Pinpoint the cell where the given text exists, returning its [x, y] midpoint coordinate. 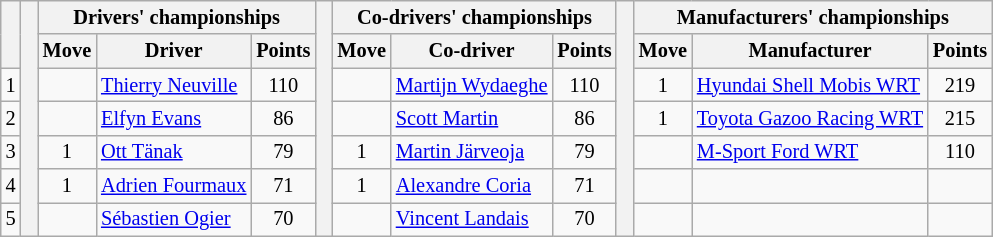
Vincent Landais [472, 219]
Driver [174, 51]
215 [960, 118]
Manufacturers' championships [813, 17]
Co-driver [472, 51]
4 [11, 186]
Thierry Neuville [174, 85]
Drivers' championships [177, 17]
5 [11, 219]
Martin Järveoja [472, 152]
Co-drivers' championships [475, 17]
Alexandre Coria [472, 186]
M-Sport Ford WRT [810, 152]
Elfyn Evans [174, 118]
Sébastien Ogier [174, 219]
Toyota Gazoo Racing WRT [810, 118]
Scott Martin [472, 118]
Martijn Wydaeghe [472, 85]
3 [11, 152]
219 [960, 85]
Manufacturer [810, 51]
Hyundai Shell Mobis WRT [810, 85]
Ott Tänak [174, 152]
Adrien Fourmaux [174, 186]
2 [11, 118]
